Scan for the cell matching the given text and deliver its (X, Y) coordinate at center. 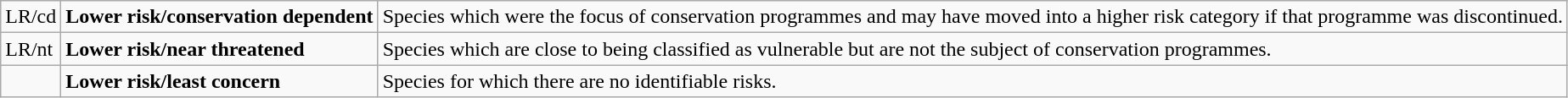
Species which were the focus of conservation programmes and may have moved into a higher risk category if that programme was discontinued. (973, 17)
Species which are close to being classified as vulnerable but are not the subject of conservation programmes. (973, 49)
Lower risk/least concern (219, 81)
LR/cd (31, 17)
Species for which there are no identifiable risks. (973, 81)
Lower risk/conservation dependent (219, 17)
Lower risk/near threatened (219, 49)
LR/nt (31, 49)
